Detect which cell encompasses the target text, then output its [x, y] center coordinate. 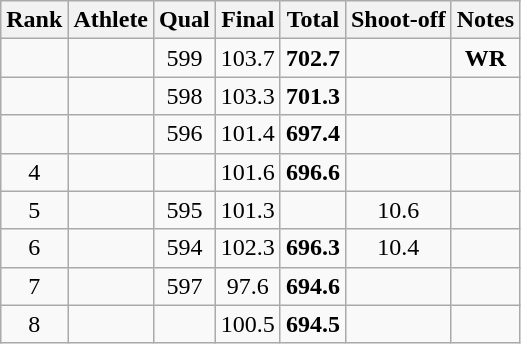
4 [34, 172]
701.3 [312, 96]
103.7 [248, 58]
97.6 [248, 286]
594 [185, 248]
10.6 [398, 210]
595 [185, 210]
694.6 [312, 286]
7 [34, 286]
WR [485, 58]
103.3 [248, 96]
Rank [34, 20]
101.3 [248, 210]
597 [185, 286]
598 [185, 96]
697.4 [312, 134]
599 [185, 58]
696.3 [312, 248]
10.4 [398, 248]
Qual [185, 20]
Final [248, 20]
702.7 [312, 58]
596 [185, 134]
Athlete [111, 20]
Notes [485, 20]
Shoot-off [398, 20]
5 [34, 210]
100.5 [248, 324]
101.6 [248, 172]
6 [34, 248]
Total [312, 20]
694.5 [312, 324]
8 [34, 324]
101.4 [248, 134]
696.6 [312, 172]
102.3 [248, 248]
